Determine the [x, y] coordinate at the center of the cell enclosing the given text.  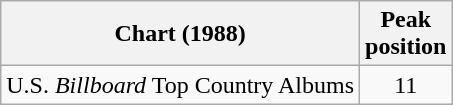
Chart (1988) [180, 34]
11 [406, 85]
U.S. Billboard Top Country Albums [180, 85]
Peakposition [406, 34]
